Extract the [X, Y] coordinate from the center of the cell holding the provided text.  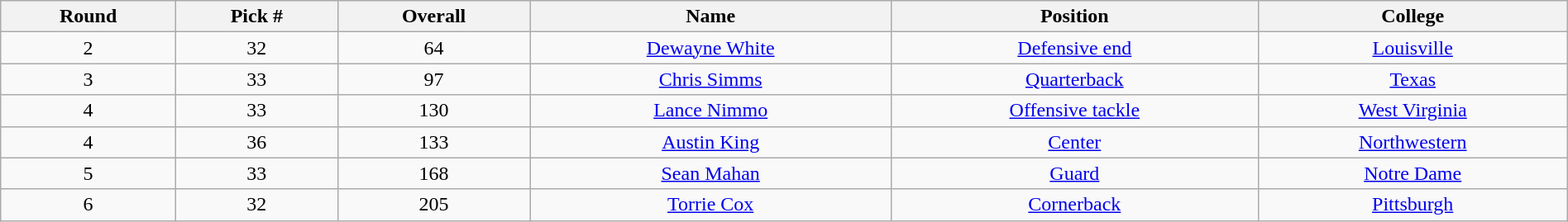
Defensive end [1074, 48]
Quarterback [1074, 79]
Torrie Cox [711, 205]
64 [433, 48]
Cornerback [1074, 205]
Louisville [1413, 48]
Dewayne White [711, 48]
Name [711, 17]
Texas [1413, 79]
Pick # [256, 17]
Northwestern [1413, 142]
5 [88, 173]
Offensive tackle [1074, 111]
Chris Simms [711, 79]
3 [88, 79]
Pittsburgh [1413, 205]
130 [433, 111]
Notre Dame [1413, 173]
205 [433, 205]
168 [433, 173]
97 [433, 79]
Position [1074, 17]
Center [1074, 142]
6 [88, 205]
Lance Nimmo [711, 111]
Guard [1074, 173]
2 [88, 48]
36 [256, 142]
West Virginia [1413, 111]
Sean Mahan [711, 173]
Overall [433, 17]
College [1413, 17]
133 [433, 142]
Austin King [711, 142]
Round [88, 17]
